Detect which cell encompasses the target text, then output its (X, Y) center coordinate. 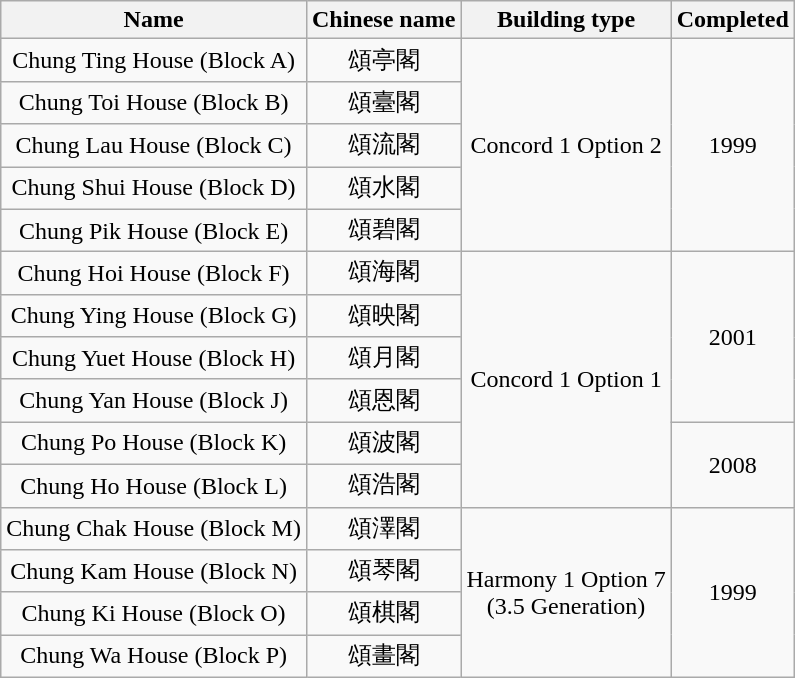
頌琴閣 (383, 572)
Chung Yuet House (Block H) (154, 358)
頌月閣 (383, 358)
Chung Hoi House (Block F) (154, 274)
頌臺閣 (383, 102)
Chung Toi House (Block B) (154, 102)
Chung Shui House (Block D) (154, 188)
頌碧閣 (383, 230)
Building type (566, 20)
Harmony 1 Option 7 (3.5 Generation) (566, 592)
Chung Ki House (Block O) (154, 614)
Completed (732, 20)
Concord 1 Option 1 (566, 380)
Chung Ting House (Block A) (154, 60)
頌浩閣 (383, 486)
Chung Lau House (Block C) (154, 146)
Chung Ying House (Block G) (154, 316)
頌海閣 (383, 274)
頌畫閣 (383, 656)
頌流閣 (383, 146)
2001 (732, 337)
Chung Po House (Block K) (154, 444)
頌澤閣 (383, 528)
Chung Chak House (Block M) (154, 528)
Chung Wa House (Block P) (154, 656)
Chinese name (383, 20)
Name (154, 20)
Chung Kam House (Block N) (154, 572)
Chung Ho House (Block L) (154, 486)
頌水閣 (383, 188)
Chung Pik House (Block E) (154, 230)
頌亭閣 (383, 60)
2008 (732, 464)
頌映閣 (383, 316)
頌恩閣 (383, 400)
頌棋閣 (383, 614)
Chung Yan House (Block J) (154, 400)
頌波閣 (383, 444)
Concord 1 Option 2 (566, 146)
